From the cell containing the given text, extract its center point as (X, Y) coordinate. 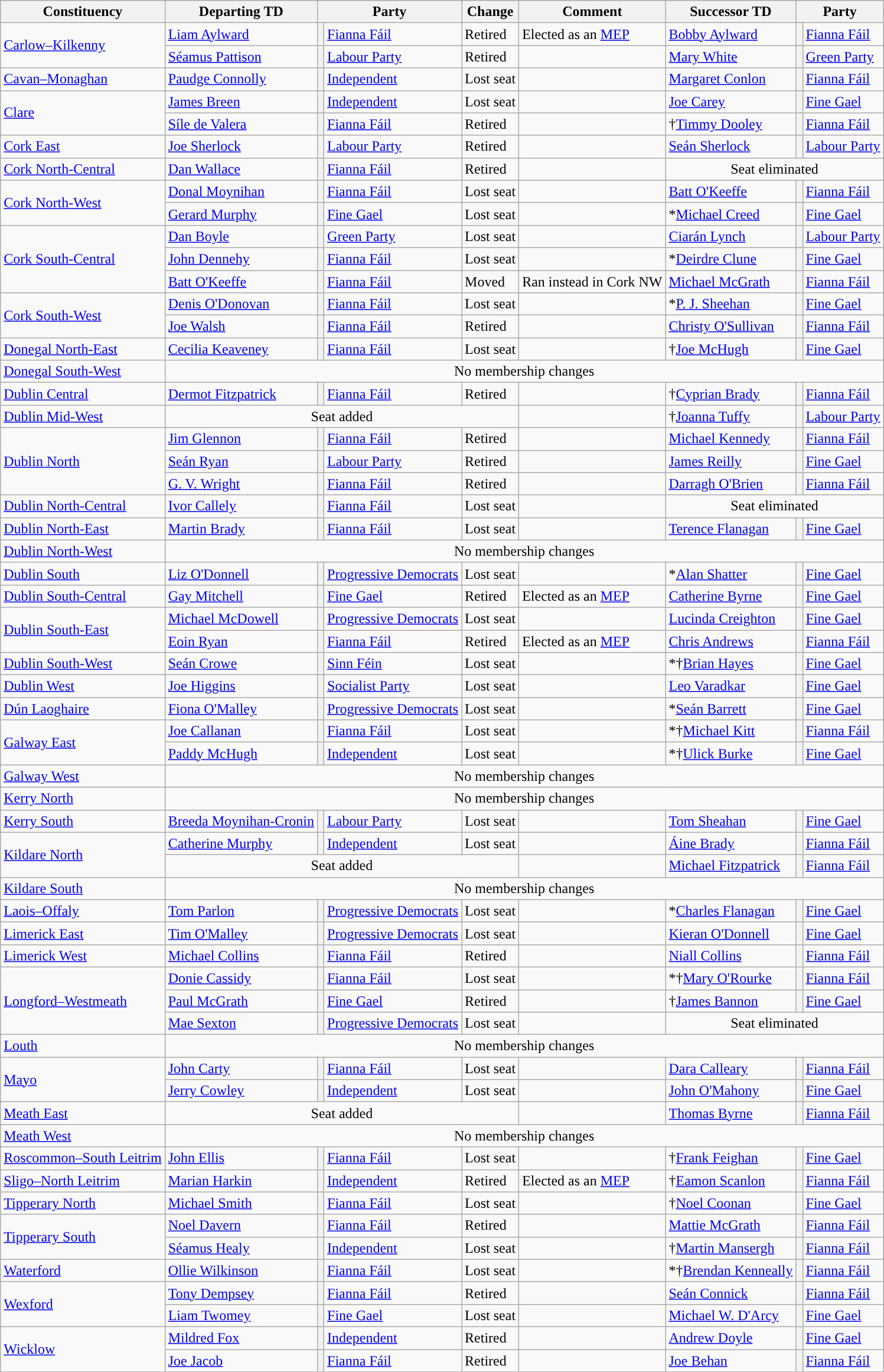
Liz O'Donnell (241, 573)
Lucinda Creighton (731, 618)
*Seán Barrett (731, 709)
†Joanna Tuffy (731, 416)
Sligo–North Leitrim (83, 1181)
Dublin South-Central (83, 596)
Michael Fitzpatrick (731, 866)
Terence Flanagan (731, 529)
John Ellis (241, 1158)
Cecilia Keaveney (241, 349)
Louth (83, 1046)
Dara Calleary (731, 1068)
*Charles Flanagan (731, 911)
Carlow–Kilkenny (83, 45)
Catherine Byrne (731, 596)
†Noel Coonan (731, 1203)
Thomas Byrne (731, 1113)
Áine Brady (731, 843)
Mattie McGrath (731, 1226)
Donal Moynihan (241, 191)
Gay Mitchell (241, 596)
Darragh O'Brien (731, 484)
Andrew Doyle (731, 1338)
†Cyprian Brady (731, 394)
Dublin Mid-West (83, 416)
Kildare South (83, 888)
Donegal North-East (83, 349)
Bobby Aylward (731, 34)
*†Ulick Burke (731, 754)
Dan Wallace (241, 169)
Waterford (83, 1270)
Cork South-Central (83, 259)
Cork North-West (83, 203)
Dún Laoghaire (83, 709)
Joe Behan (731, 1360)
Galway East (83, 742)
Constituency (83, 12)
*†Michael Kitt (731, 731)
Breeda Moynihan-Cronin (241, 821)
Michael McGrath (731, 282)
Dan Boyle (241, 236)
Joe Higgins (241, 686)
Paddy McHugh (241, 754)
Dublin South (83, 573)
†Martin Mansergh (731, 1248)
Galway West (83, 776)
Tom Sheahan (731, 821)
Jerry Cowley (241, 1091)
Mildred Fox (241, 1338)
Meath West (83, 1136)
Wicklow (83, 1349)
†Joe McHugh (731, 349)
Cork East (83, 146)
Ollie Wilkinson (241, 1270)
Síle de Valera (241, 124)
Noel Davern (241, 1226)
*†Mary O'Rourke (731, 978)
Michael Collins (241, 956)
Joe Jacob (241, 1360)
†Eamon Scanlon (731, 1181)
Leo Varadkar (731, 686)
Michael Kennedy (731, 439)
*Michael Creed (731, 214)
John Dennehy (241, 259)
Donegal South-West (83, 371)
Liam Aylward (241, 34)
Dublin West (83, 686)
Dublin South-East (83, 630)
Seán Crowe (241, 664)
Séamus Pattison (241, 57)
G. V. Wright (241, 484)
Cork South-West (83, 315)
Limerick West (83, 956)
Sinn Féin (393, 664)
Dublin North (83, 461)
*†Brian Hayes (731, 664)
Laois–Offaly (83, 911)
Departing TD (241, 12)
Meath East (83, 1113)
Denis O'Donovan (241, 304)
Seán Connick (731, 1293)
Séamus Healy (241, 1248)
Longford–Westmeath (83, 1001)
Kieran O'Donnell (731, 933)
Wexford (83, 1304)
Joe Callanan (241, 731)
*P. J. Sheehan (731, 304)
†Timmy Dooley (731, 124)
Chris Andrews (731, 641)
Donie Cassidy (241, 978)
James Breen (241, 102)
Tipperary North (83, 1203)
Joe Carey (731, 102)
John Carty (241, 1068)
Jim Glennon (241, 439)
Catherine Murphy (241, 843)
John O'Mahony (731, 1091)
†James Bannon (731, 1001)
Cavan–Monaghan (83, 79)
Paudge Connolly (241, 79)
Dublin South-West (83, 664)
Dermot Fitzpatrick (241, 394)
Roscommon–South Leitrim (83, 1158)
Fiona O'Malley (241, 709)
Mae Sexton (241, 1024)
Dublin Central (83, 394)
Margaret Conlon (731, 79)
Change (490, 12)
Comment (592, 12)
Ran instead in Cork NW (592, 282)
James Reilly (731, 461)
Gerard Murphy (241, 214)
*†Brendan Kenneally (731, 1270)
Seán Ryan (241, 461)
Dublin North-Central (83, 506)
Joe Walsh (241, 327)
Niall Collins (731, 956)
*Alan Shatter (731, 573)
Paul McGrath (241, 1001)
†Frank Feighan (731, 1158)
*Deirdre Clune (731, 259)
Michael W. D'Arcy (731, 1315)
Dublin North-West (83, 551)
Ciarán Lynch (731, 236)
Marian Harkin (241, 1181)
Ivor Callely (241, 506)
Tom Parlon (241, 911)
Michael McDowell (241, 618)
Clare (83, 113)
Tony Dempsey (241, 1293)
Limerick East (83, 933)
Martin Brady (241, 529)
Seán Sherlock (731, 146)
Joe Sherlock (241, 146)
Eoin Ryan (241, 641)
Kerry North (83, 799)
Tipperary South (83, 1237)
Kerry South (83, 821)
Moved (490, 282)
Cork North-Central (83, 169)
Dublin North-East (83, 529)
Michael Smith (241, 1203)
Christy O'Sullivan (731, 327)
Successor TD (731, 12)
Mary White (731, 57)
Mayo (83, 1080)
Socialist Party (393, 686)
Liam Twomey (241, 1315)
Tim O'Malley (241, 933)
Kildare North (83, 855)
